Pinpoint the cell where the given text exists, returning its [x, y] midpoint coordinate. 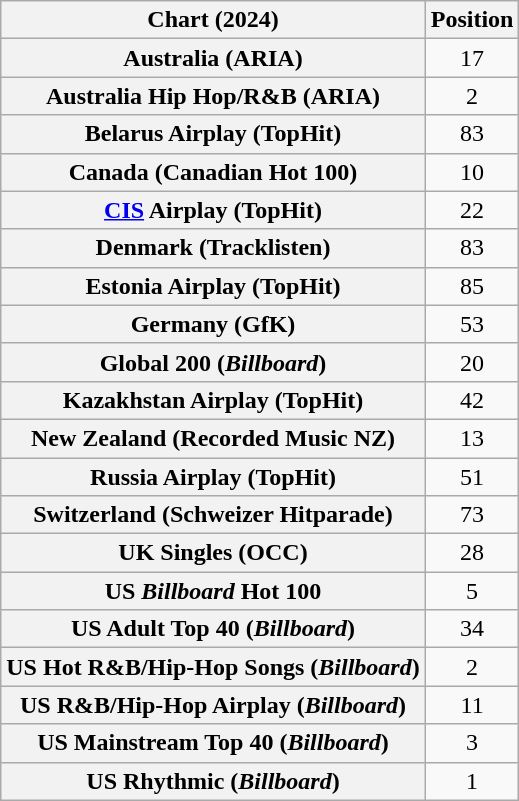
11 [472, 705]
US Adult Top 40 (Billboard) [213, 629]
US Billboard Hot 100 [213, 591]
Estonia Airplay (TopHit) [213, 286]
22 [472, 210]
US Hot R&B/Hip-Hop Songs (Billboard) [213, 667]
US Rhythmic (Billboard) [213, 781]
85 [472, 286]
Belarus Airplay (TopHit) [213, 134]
Russia Airplay (TopHit) [213, 477]
Chart (2024) [213, 20]
Global 200 (Billboard) [213, 362]
US Mainstream Top 40 (Billboard) [213, 743]
Australia (ARIA) [213, 58]
28 [472, 553]
20 [472, 362]
10 [472, 172]
Australia Hip Hop/R&B (ARIA) [213, 96]
42 [472, 400]
73 [472, 515]
5 [472, 591]
Denmark (Tracklisten) [213, 248]
34 [472, 629]
Position [472, 20]
UK Singles (OCC) [213, 553]
53 [472, 324]
New Zealand (Recorded Music NZ) [213, 438]
Switzerland (Schweizer Hitparade) [213, 515]
US R&B/Hip-Hop Airplay (Billboard) [213, 705]
13 [472, 438]
CIS Airplay (TopHit) [213, 210]
17 [472, 58]
Kazakhstan Airplay (TopHit) [213, 400]
51 [472, 477]
1 [472, 781]
Germany (GfK) [213, 324]
Canada (Canadian Hot 100) [213, 172]
3 [472, 743]
